From the cell containing the given text, extract its center point as (X, Y) coordinate. 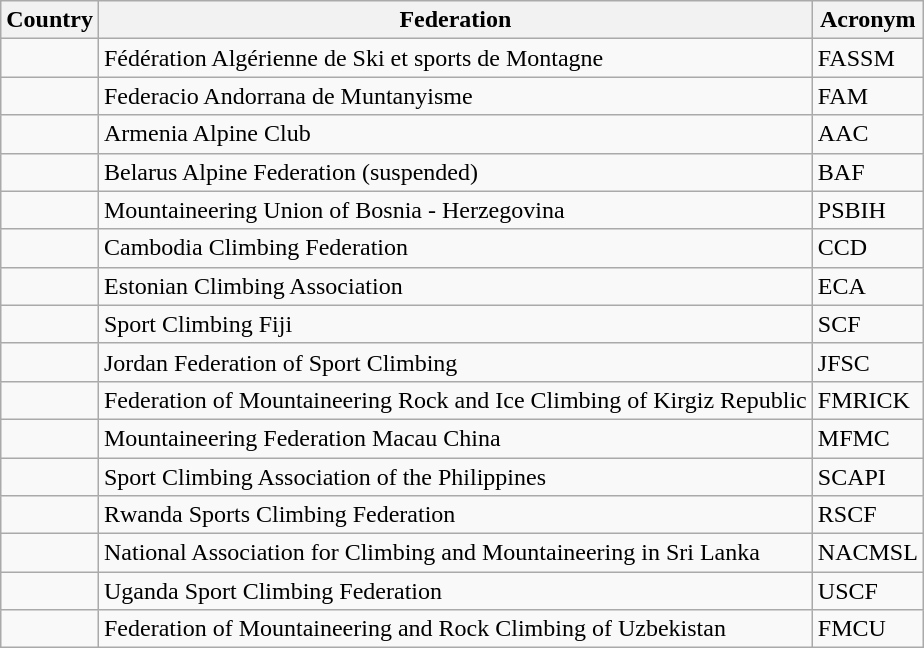
FASSM (868, 58)
Federation of Mountaineering and Rock Climbing of Uzbekistan (455, 629)
PSBIH (868, 210)
Country (50, 20)
Uganda Sport Climbing Federation (455, 591)
CCD (868, 248)
NACMSL (868, 553)
Jordan Federation of Sport Climbing (455, 362)
SCAPI (868, 477)
FMRICK (868, 400)
Mountaineering Federation Macau China (455, 438)
Cambodia Climbing Federation (455, 248)
USCF (868, 591)
Armenia Alpine Club (455, 134)
Mountaineering Union of Bosnia - Herzegovina (455, 210)
JFSC (868, 362)
Federation (455, 20)
Federation of Mountaineering Rock and Ice Climbing of Kirgiz Republic (455, 400)
AAC (868, 134)
Sport Climbing Association of the Philippines (455, 477)
FAM (868, 96)
RSCF (868, 515)
MFMC (868, 438)
Federacio Andorrana de Muntanyisme (455, 96)
Belarus Alpine Federation (suspended) (455, 172)
Sport Climbing Fiji (455, 324)
BAF (868, 172)
FMCU (868, 629)
Estonian Climbing Association (455, 286)
SCF (868, 324)
ECA (868, 286)
Fédération Algérienne de Ski et sports de Montagne (455, 58)
Rwanda Sports Climbing Federation (455, 515)
Acronym (868, 20)
National Association for Climbing and Mountaineering in Sri Lanka (455, 553)
